Return [X, Y] of the center of cell containing provided text 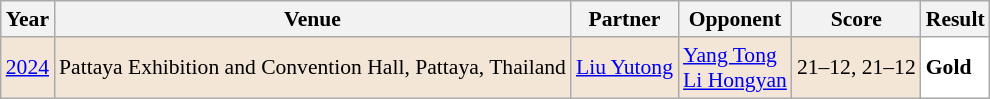
Venue [312, 19]
21–12, 21–12 [856, 68]
Score [856, 19]
2024 [28, 68]
Opponent [735, 19]
Pattaya Exhibition and Convention Hall, Pattaya, Thailand [312, 68]
Yang Tong Li Hongyan [735, 68]
Year [28, 19]
Liu Yutong [624, 68]
Partner [624, 19]
Result [956, 19]
Gold [956, 68]
